Return (x, y) of the center of cell containing provided text 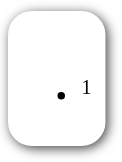
1 (56, 78)
